For the text-containing cell, return its midpoint in (x, y) coordinate format. 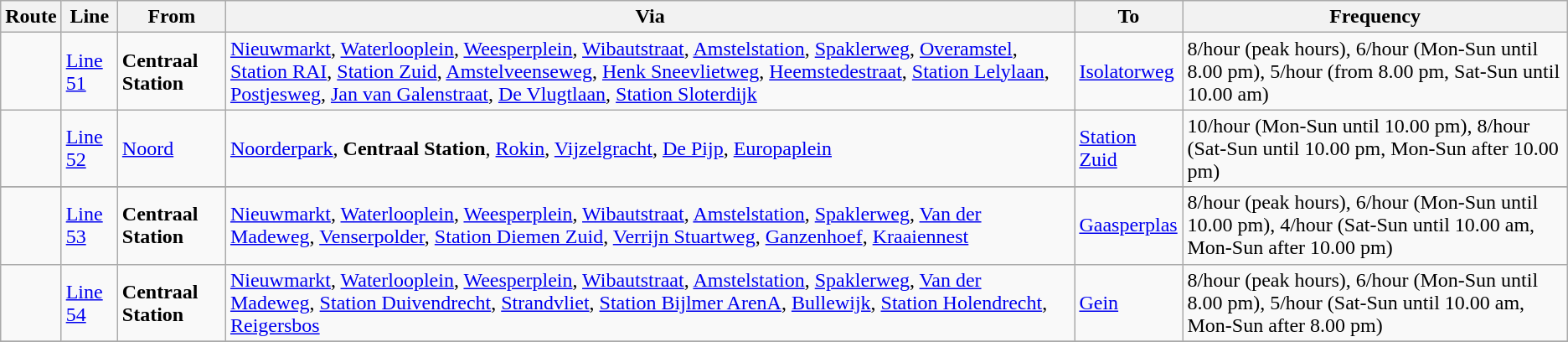
Route (31, 17)
Line 53 (89, 225)
Frequency (1375, 17)
Station Zuid (1129, 148)
Noord (171, 148)
From (171, 17)
10/hour (Mon-Sun until 10.00 pm), 8/hour (Sat-Sun until 10.00 pm, Mon-Sun after 10.00 pm) (1375, 148)
Line 52 (89, 148)
To (1129, 17)
Isolatorweg (1129, 71)
Gaasperplas (1129, 225)
Line (89, 17)
8/hour (peak hours), 6/hour (Mon-Sun until 10.00 pm), 4/hour (Sat-Sun until 10.00 am, Mon-Sun after 10.00 pm) (1375, 225)
Via (650, 17)
8/hour (peak hours), 6/hour (Mon-Sun until 8.00 pm), 5/hour (Sat-Sun until 10.00 am, Mon-Sun after 8.00 pm) (1375, 303)
8/hour (peak hours), 6/hour (Mon-Sun until 8.00 pm), 5/hour (from 8.00 pm, Sat-Sun until 10.00 am) (1375, 71)
Gein (1129, 303)
Noorderpark, Centraal Station, Rokin, Vijzelgracht, De Pijp, Europaplein (650, 148)
Line 51 (89, 71)
Line 54 (89, 303)
